Provide the [x, y] coordinate of the cell's center where the given text is located.  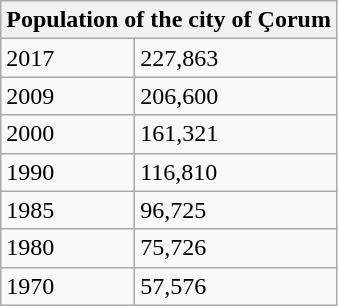
116,810 [236, 172]
1985 [68, 210]
2000 [68, 134]
96,725 [236, 210]
Population of the city of Çorum [169, 20]
2017 [68, 58]
57,576 [236, 286]
75,726 [236, 248]
1980 [68, 248]
2009 [68, 96]
161,321 [236, 134]
1990 [68, 172]
1970 [68, 286]
206,600 [236, 96]
227,863 [236, 58]
